Scan for the cell matching the given text and deliver its [X, Y] coordinate at center. 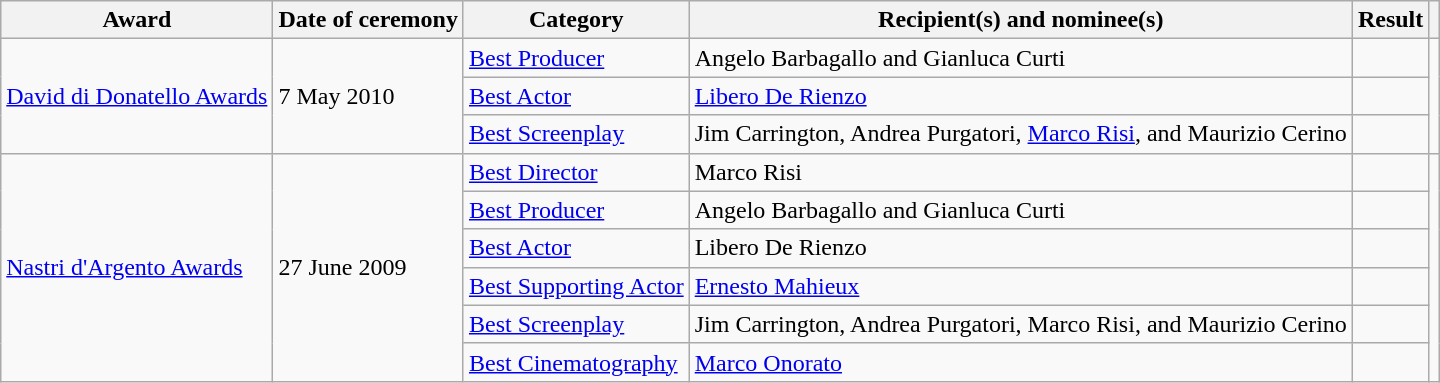
Best Director [576, 172]
Marco Onorato [1020, 362]
Nastri d'Argento Awards [137, 267]
Best Cinematography [576, 362]
Award [137, 20]
Best Supporting Actor [576, 286]
7 May 2010 [368, 96]
Ernesto Mahieux [1020, 286]
27 June 2009 [368, 267]
Result [1390, 20]
David di Donatello Awards [137, 96]
Marco Risi [1020, 172]
Category [576, 20]
Recipient(s) and nominee(s) [1020, 20]
Date of ceremony [368, 20]
